Search for the cell housing the specified text and yield its (X, Y) center coordinate. 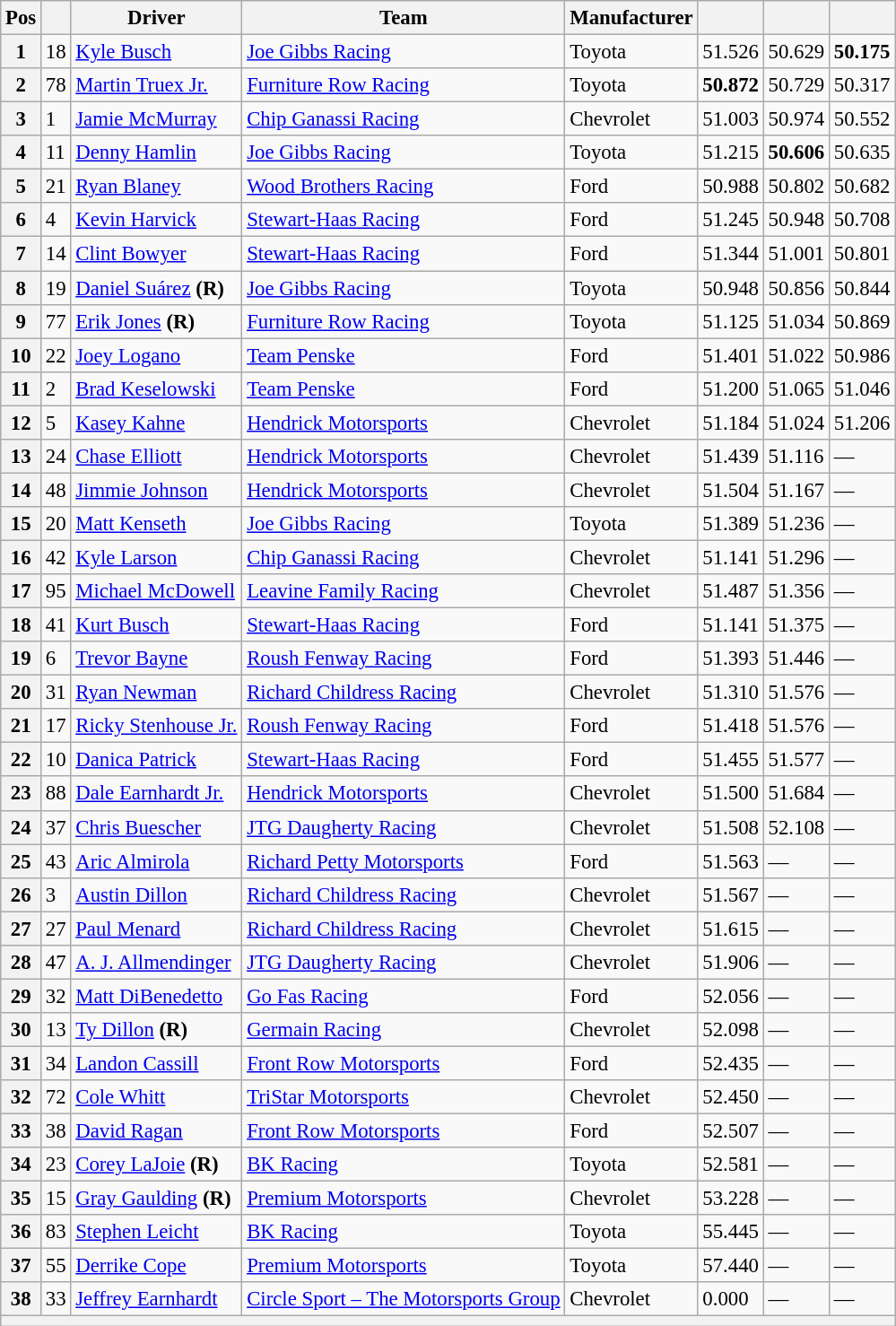
30 (22, 1030)
Gray Gaulding (R) (156, 1199)
Chase Elliott (156, 457)
51.906 (730, 963)
51.577 (796, 760)
51.296 (796, 557)
50.629 (796, 52)
Ty Dillon (R) (156, 1030)
52.098 (730, 1030)
Brad Keselowski (156, 388)
Manufacturer (631, 18)
51.184 (730, 423)
Leavine Family Racing (404, 591)
55 (56, 1266)
88 (56, 794)
51.684 (796, 794)
Paul Menard (156, 929)
Daniel Suárez (R) (156, 288)
Matt DiBenedetto (156, 996)
51.046 (863, 388)
51.344 (730, 254)
8 (22, 288)
Trevor Bayne (156, 659)
Derrike Cope (156, 1266)
51.003 (730, 119)
Kyle Larson (156, 557)
51.504 (730, 490)
Stephen Leicht (156, 1232)
Chris Buescher (156, 827)
77 (56, 321)
Pos (22, 18)
Team (404, 18)
51.446 (796, 659)
50.552 (863, 119)
12 (22, 423)
50.986 (863, 355)
78 (56, 85)
52.435 (730, 1063)
A. J. Allmendinger (156, 963)
Driver (156, 18)
51.245 (730, 220)
Martin Truex Jr. (156, 85)
53.228 (730, 1199)
51.401 (730, 355)
51.200 (730, 388)
51.418 (730, 726)
55.445 (730, 1232)
51.116 (796, 457)
50.175 (863, 52)
51.236 (796, 524)
Danica Patrick (156, 760)
0.000 (730, 1300)
51.024 (796, 423)
51.215 (730, 153)
83 (56, 1232)
51.310 (730, 693)
Ryan Blaney (156, 187)
51.508 (730, 827)
50.682 (863, 187)
50.317 (863, 85)
50.708 (863, 220)
52.507 (730, 1131)
52.581 (730, 1165)
51.001 (796, 254)
Kurt Busch (156, 625)
52.108 (796, 827)
51.206 (863, 423)
43 (56, 861)
Kasey Kahne (156, 423)
50.869 (863, 321)
Corey LaJoie (R) (156, 1165)
29 (22, 996)
51.439 (730, 457)
51.022 (796, 355)
48 (56, 490)
52.056 (730, 996)
50.606 (796, 153)
Go Fas Racing (404, 996)
26 (22, 894)
Dale Earnhardt Jr. (156, 794)
51.615 (730, 929)
Aric Almirola (156, 861)
50.988 (730, 187)
Michael McDowell (156, 591)
35 (22, 1199)
51.375 (796, 625)
28 (22, 963)
16 (22, 557)
50.802 (796, 187)
Wood Brothers Racing (404, 187)
51.455 (730, 760)
TriStar Motorsports (404, 1097)
Cole Whitt (156, 1097)
Circle Sport – The Motorsports Group (404, 1300)
50.801 (863, 254)
Ryan Newman (156, 693)
Ricky Stenhouse Jr. (156, 726)
50.856 (796, 288)
51.563 (730, 861)
25 (22, 861)
51.167 (796, 490)
51.500 (730, 794)
42 (56, 557)
41 (56, 625)
7 (22, 254)
51.389 (730, 524)
Denny Hamlin (156, 153)
52.450 (730, 1097)
51.487 (730, 591)
47 (56, 963)
9 (22, 321)
Matt Kenseth (156, 524)
Erik Jones (R) (156, 321)
Clint Bowyer (156, 254)
Germain Racing (404, 1030)
Richard Petty Motorsports (404, 861)
Jamie McMurray (156, 119)
51.034 (796, 321)
50.729 (796, 85)
David Ragan (156, 1131)
Jimmie Johnson (156, 490)
51.393 (730, 659)
51.526 (730, 52)
36 (22, 1232)
50.974 (796, 119)
72 (56, 1097)
50.872 (730, 85)
Joey Logano (156, 355)
51.567 (730, 894)
50.844 (863, 288)
51.356 (796, 591)
57.440 (730, 1266)
Kevin Harvick (156, 220)
Landon Cassill (156, 1063)
50.635 (863, 153)
Austin Dillon (156, 894)
Kyle Busch (156, 52)
51.065 (796, 388)
51.125 (730, 321)
95 (56, 591)
Jeffrey Earnhardt (156, 1300)
